Return (X, Y) of the center of cell containing provided text 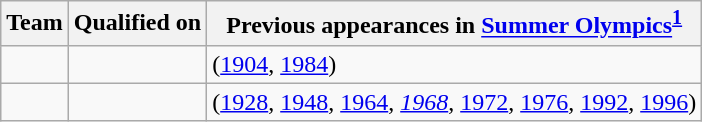
(1904, 1984) (454, 64)
Previous appearances in Summer Olympics1 (454, 24)
Team (35, 24)
Qualified on (137, 24)
(1928, 1948, 1964, 1968, 1972, 1976, 1992, 1996) (454, 102)
